From the cell containing the given text, extract its center point as (x, y) coordinate. 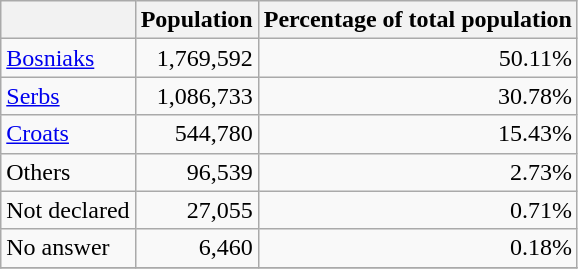
6,460 (196, 248)
0.71% (418, 210)
96,539 (196, 172)
1,769,592 (196, 58)
Others (68, 172)
Percentage of total population (418, 20)
50.11% (418, 58)
27,055 (196, 210)
Croats (68, 134)
Population (196, 20)
Bosniaks (68, 58)
2.73% (418, 172)
30.78% (418, 96)
No answer (68, 248)
Not declared (68, 210)
0.18% (418, 248)
15.43% (418, 134)
Serbs (68, 96)
1,086,733 (196, 96)
544,780 (196, 134)
